For the text-containing cell, return its midpoint in (x, y) coordinate format. 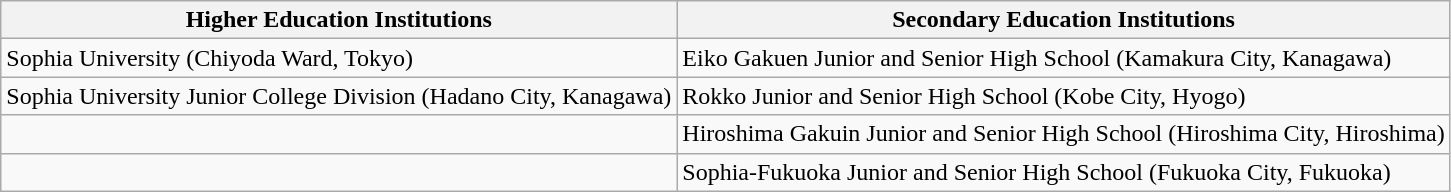
Rokko Junior and Senior High School (Kobe City, Hyogo) (1064, 96)
Higher Education Institutions (339, 20)
Secondary Education Institutions (1064, 20)
Sophia University (Chiyoda Ward, Tokyo) (339, 58)
Eiko Gakuen Junior and Senior High School (Kamakura City, Kanagawa) (1064, 58)
Sophia University Junior College Division (Hadano City, Kanagawa) (339, 96)
Hiroshima Gakuin Junior and Senior High School (Hiroshima City, Hiroshima) (1064, 134)
Sophia-Fukuoka Junior and Senior High School (Fukuoka City, Fukuoka) (1064, 172)
